Return the (X, Y) coordinate for the center point of the cell that contains the specified text.  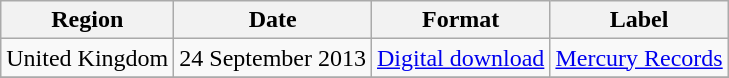
Mercury Records (639, 58)
Digital download (461, 58)
Date (273, 20)
Format (461, 20)
United Kingdom (88, 58)
Label (639, 20)
Region (88, 20)
24 September 2013 (273, 58)
